Provide the [x, y] coordinate of the cell's center where the given text is located.  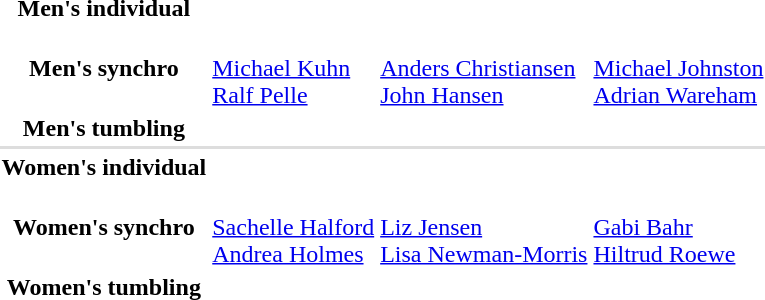
Men's synchro [104, 68]
Men's tumbling [104, 128]
Liz JensenLisa Newman-Morris [484, 227]
Michael JohnstonAdrian Wareham [678, 68]
Gabi BahrHiltrud Roewe [678, 227]
Michael KuhnRalf Pelle [294, 68]
Anders ChristiansenJohn Hansen [484, 68]
Women's individual [104, 167]
Sachelle HalfordAndrea Holmes [294, 227]
Women's synchro [104, 227]
